Detect which cell encompasses the target text, then output its (x, y) center coordinate. 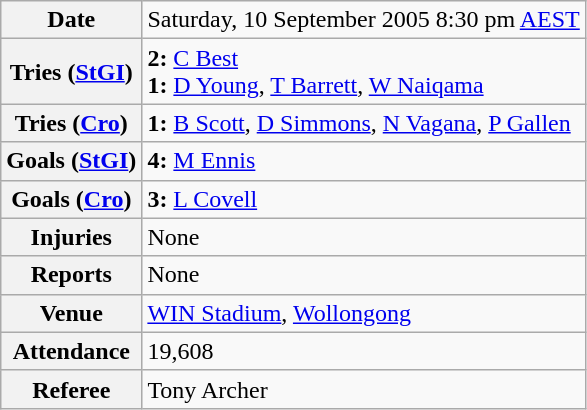
2: C Best1: D Young, T Barrett, W Naiqama (364, 72)
4: M Ennis (364, 161)
Goals (StGI) (72, 161)
Saturday, 10 September 2005 8:30 pm AEST (364, 20)
Date (72, 20)
Goals (Cro) (72, 199)
1: B Scott, D Simmons, N Vagana, P Gallen (364, 123)
Injuries (72, 237)
WIN Stadium, Wollongong (364, 313)
19,608 (364, 351)
Tries (StGI) (72, 72)
Tony Archer (364, 389)
Venue (72, 313)
3: L Covell (364, 199)
Tries (Cro) (72, 123)
Reports (72, 275)
Referee (72, 389)
Attendance (72, 351)
